Determine the [x, y] coordinate at the center of the cell enclosing the given text.  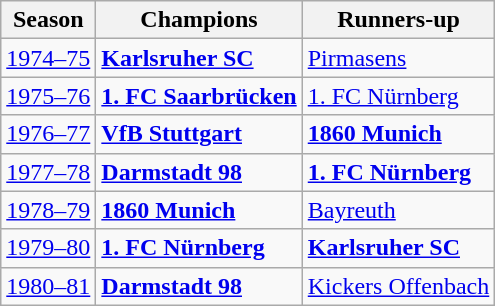
Runners-up [398, 20]
VfB Stuttgart [199, 134]
1977–78 [48, 172]
1975–76 [48, 96]
1980–81 [48, 286]
1974–75 [48, 58]
Pirmasens [398, 58]
1976–77 [48, 134]
Champions [199, 20]
Kickers Offenbach [398, 286]
1978–79 [48, 210]
1. FC Saarbrücken [199, 96]
Season [48, 20]
1979–80 [48, 248]
Bayreuth [398, 210]
